Provide the [X, Y] coordinate of the cell's center where the given text is located.  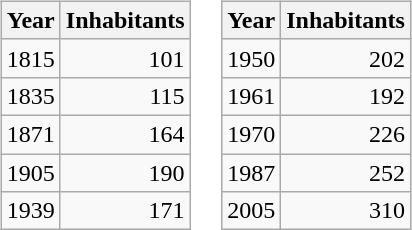
310 [346, 211]
1950 [252, 58]
1939 [30, 211]
115 [125, 96]
164 [125, 134]
252 [346, 173]
202 [346, 58]
1815 [30, 58]
2005 [252, 211]
1970 [252, 134]
192 [346, 96]
101 [125, 58]
1961 [252, 96]
190 [125, 173]
171 [125, 211]
1987 [252, 173]
226 [346, 134]
1905 [30, 173]
1871 [30, 134]
1835 [30, 96]
